Provide the (x, y) coordinate of the cell's center where the given text is located.  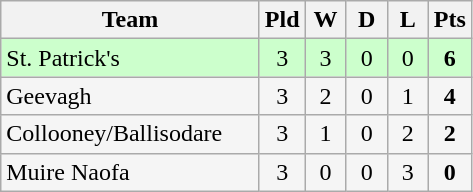
Geevagh (130, 96)
4 (450, 96)
D (366, 20)
St. Patrick's (130, 58)
Collooney/Ballisodare (130, 134)
Pts (450, 20)
6 (450, 58)
L (408, 20)
Muire Naofa (130, 172)
Team (130, 20)
W (326, 20)
Pld (282, 20)
